Capture the cell that displays the provided text and extract its [X, Y] central coordinate. 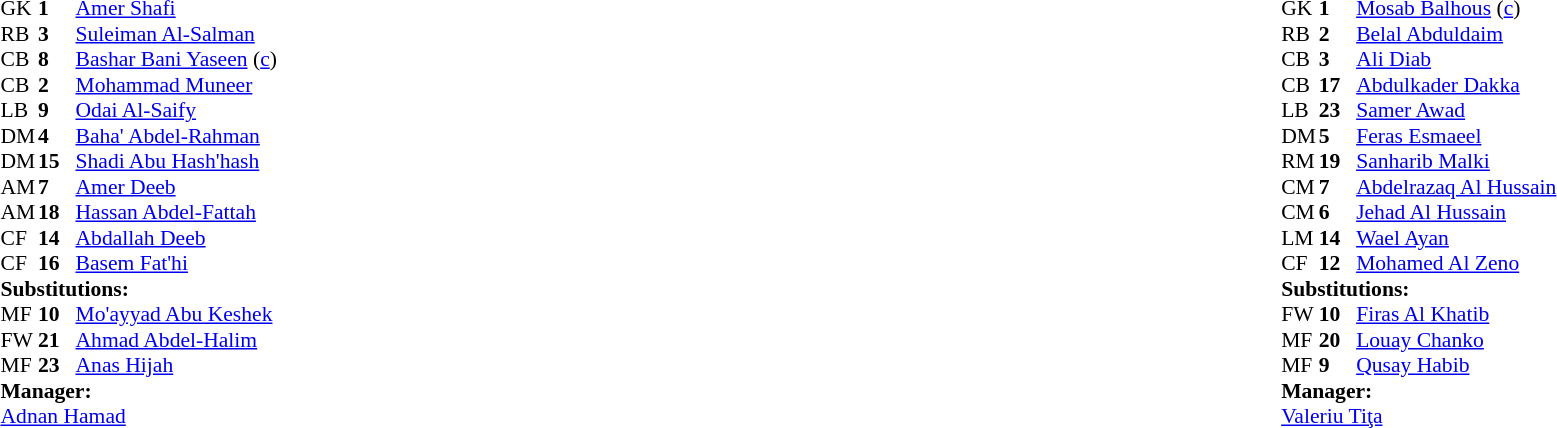
20 [1338, 340]
Baha' Abdel-Rahman [176, 136]
Bashar Bani Yaseen (c) [176, 59]
Abdulkader Dakka [1456, 85]
Shadi Abu Hash'hash [176, 161]
Ahmad Abdel-Halim [176, 340]
Feras Esmaeel [1456, 136]
Abdallah Deeb [176, 238]
Jehad Al Hussain [1456, 213]
Amer Deeb [176, 187]
6 [1338, 213]
8 [57, 59]
12 [1338, 263]
17 [1338, 85]
Anas Hijah [176, 365]
Hassan Abdel-Fattah [176, 213]
Qusay Habib [1456, 365]
Firas Al Khatib [1456, 315]
Sanharib Malki [1456, 161]
15 [57, 161]
5 [1338, 136]
Belal Abduldaim [1456, 34]
Louay Chanko [1456, 340]
16 [57, 263]
Basem Fat'hi [176, 263]
Odai Al-Saify [176, 111]
LM [1300, 238]
18 [57, 213]
Mohamed Al Zeno [1456, 263]
21 [57, 340]
4 [57, 136]
Mohammad Muneer [176, 85]
Mo'ayyad Abu Keshek [176, 315]
RM [1300, 161]
Wael Ayan [1456, 238]
19 [1338, 161]
Suleiman Al-Salman [176, 34]
Ali Diab [1456, 59]
Samer Awad [1456, 111]
Abdelrazaq Al Hussain [1456, 187]
